Capture the cell that displays the provided text and extract its (X, Y) central coordinate. 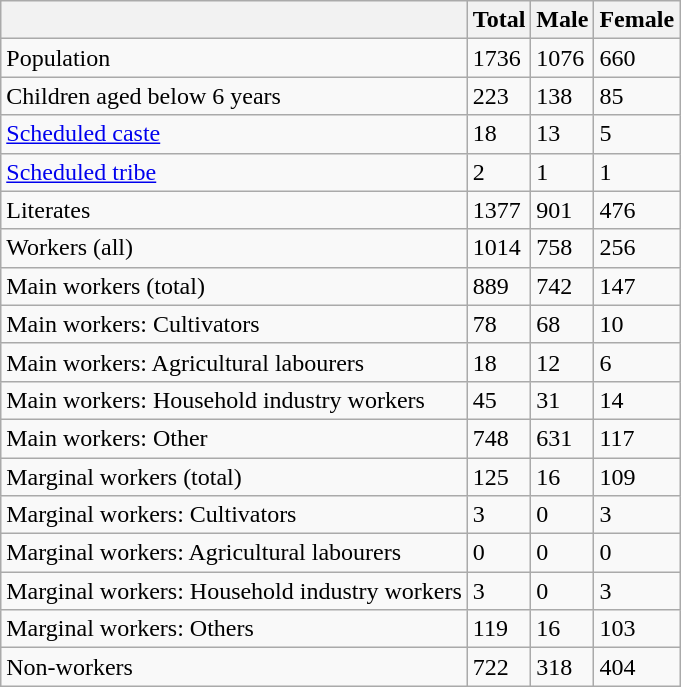
14 (637, 400)
6 (637, 362)
109 (637, 477)
748 (499, 438)
Main workers: Cultivators (234, 324)
901 (562, 210)
119 (499, 629)
223 (499, 96)
85 (637, 96)
138 (562, 96)
Marginal workers: Agricultural labourers (234, 553)
Population (234, 58)
318 (562, 667)
256 (637, 248)
147 (637, 286)
103 (637, 629)
31 (562, 400)
Main workers: Household industry workers (234, 400)
10 (637, 324)
Female (637, 20)
117 (637, 438)
660 (637, 58)
Marginal workers: Household industry workers (234, 591)
Children aged below 6 years (234, 96)
404 (637, 667)
Main workers: Other (234, 438)
Main workers: Agricultural labourers (234, 362)
476 (637, 210)
78 (499, 324)
1014 (499, 248)
68 (562, 324)
Scheduled caste (234, 134)
Marginal workers: Others (234, 629)
45 (499, 400)
Workers (all) (234, 248)
Total (499, 20)
5 (637, 134)
758 (562, 248)
1377 (499, 210)
Marginal workers (total) (234, 477)
889 (499, 286)
Marginal workers: Cultivators (234, 515)
125 (499, 477)
Main workers (total) (234, 286)
742 (562, 286)
13 (562, 134)
Non-workers (234, 667)
Male (562, 20)
1076 (562, 58)
722 (499, 667)
631 (562, 438)
2 (499, 172)
Literates (234, 210)
1736 (499, 58)
Scheduled tribe (234, 172)
12 (562, 362)
